Locate the cell with the specified text and output its [X, Y] center coordinate. 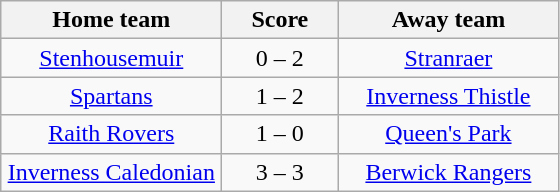
Home team [112, 20]
Score [280, 20]
1 – 2 [280, 96]
Berwick Rangers [448, 172]
1 – 0 [280, 134]
Inverness Caledonian [112, 172]
Away team [448, 20]
Stenhousemuir [112, 58]
Raith Rovers [112, 134]
Stranraer [448, 58]
Spartans [112, 96]
Inverness Thistle [448, 96]
0 – 2 [280, 58]
3 – 3 [280, 172]
Queen's Park [448, 134]
